Return (X, Y) of the center of cell containing provided text 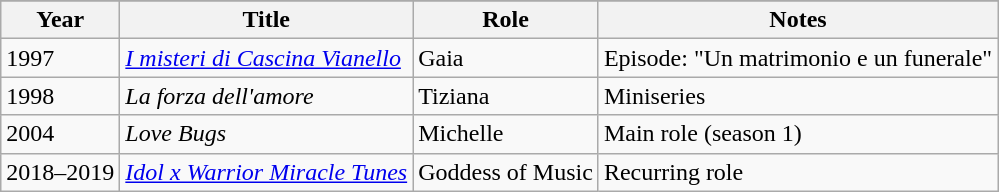
Title (266, 20)
Miniseries (798, 96)
1997 (60, 58)
Year (60, 20)
2018–2019 (60, 172)
Notes (798, 20)
Tiziana (506, 96)
Gaia (506, 58)
I misteri di Cascina Vianello (266, 58)
Episode: "Un matrimonio e un funerale" (798, 58)
Michelle (506, 134)
1998 (60, 96)
La forza dell'amore (266, 96)
Goddess of Music (506, 172)
Main role (season 1) (798, 134)
Idol x Warrior Miracle Tunes (266, 172)
2004 (60, 134)
Love Bugs (266, 134)
Role (506, 20)
Recurring role (798, 172)
